Provide the (x, y) coordinate of the cell's center where the given text is located.  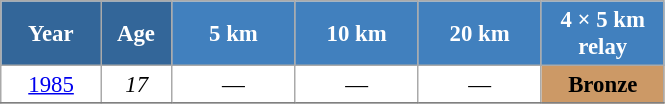
4 × 5 km relay (602, 34)
20 km (480, 34)
Age (136, 34)
17 (136, 85)
Year (52, 34)
5 km (234, 34)
1985 (52, 85)
10 km (356, 34)
Bronze (602, 85)
